Provide the [x, y] coordinate of the cell's center where the given text is located.  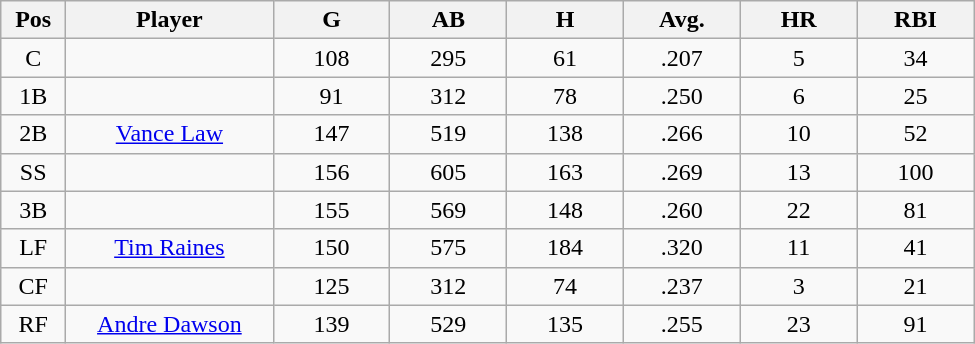
LF [34, 248]
13 [798, 172]
5 [798, 58]
569 [448, 210]
41 [916, 248]
.237 [682, 286]
6 [798, 96]
3B [34, 210]
Player [170, 20]
81 [916, 210]
295 [448, 58]
Avg. [682, 20]
78 [566, 96]
148 [566, 210]
.260 [682, 210]
519 [448, 134]
10 [798, 134]
AB [448, 20]
Andre Dawson [170, 324]
G [332, 20]
RF [34, 324]
156 [332, 172]
Pos [34, 20]
138 [566, 134]
125 [332, 286]
108 [332, 58]
.266 [682, 134]
3 [798, 286]
100 [916, 172]
HR [798, 20]
147 [332, 134]
163 [566, 172]
605 [448, 172]
74 [566, 286]
34 [916, 58]
C [34, 58]
Vance Law [170, 134]
22 [798, 210]
1B [34, 96]
H [566, 20]
SS [34, 172]
Tim Raines [170, 248]
RBI [916, 20]
2B [34, 134]
.255 [682, 324]
184 [566, 248]
CF [34, 286]
25 [916, 96]
135 [566, 324]
23 [798, 324]
.207 [682, 58]
52 [916, 134]
155 [332, 210]
139 [332, 324]
575 [448, 248]
.250 [682, 96]
150 [332, 248]
.320 [682, 248]
61 [566, 58]
.269 [682, 172]
21 [916, 286]
529 [448, 324]
11 [798, 248]
